From the cell containing the given text, extract its center point as (x, y) coordinate. 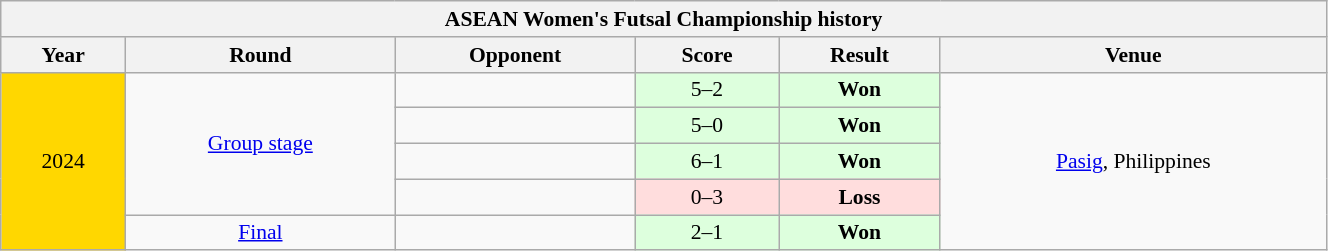
2024 (64, 161)
Loss (860, 197)
Group stage (260, 143)
5–2 (707, 90)
5–0 (707, 126)
Round (260, 55)
Venue (1133, 55)
6–1 (707, 162)
Opponent (515, 55)
Final (260, 233)
ASEAN Women's Futsal Championship history (664, 19)
Year (64, 55)
2–1 (707, 233)
Pasig, Philippines (1133, 161)
Score (707, 55)
Result (860, 55)
0–3 (707, 197)
